Extract the [x, y] coordinate from the center of the cell holding the provided text.  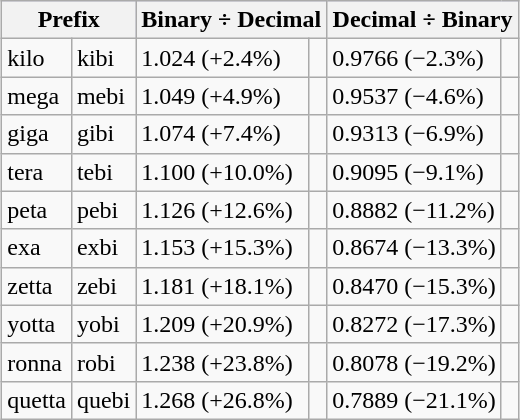
1.126 (+12.6%) [222, 210]
0.8078 (−19.2%) [414, 362]
robi [103, 362]
pebi [103, 210]
exbi [103, 248]
0.8674 (−13.3%) [414, 248]
tebi [103, 172]
ronna [37, 362]
kibi [103, 58]
yobi [103, 324]
tera [37, 172]
Binary ÷ Decimal [232, 20]
peta [37, 210]
zetta [37, 286]
1.024 (+2.4%) [222, 58]
mega [37, 96]
0.9313 (−6.9%) [414, 134]
0.8882 (−11.2%) [414, 210]
1.268 (+26.8%) [222, 400]
Prefix [69, 20]
mebi [103, 96]
0.7889 (−21.1%) [414, 400]
gibi [103, 134]
zebi [103, 286]
1.209 (+20.9%) [222, 324]
kilo [37, 58]
quetta [37, 400]
0.9095 (−9.1%) [414, 172]
1.181 (+18.1%) [222, 286]
yotta [37, 324]
1.238 (+23.8%) [222, 362]
0.9766 (−2.3%) [414, 58]
1.074 (+7.4%) [222, 134]
0.8470 (−15.3%) [414, 286]
giga [37, 134]
exa [37, 248]
1.100 (+10.0%) [222, 172]
0.8272 (−17.3%) [414, 324]
1.049 (+4.9%) [222, 96]
quebi [103, 400]
Decimal ÷ Binary [423, 20]
1.153 (+15.3%) [222, 248]
0.9537 (−4.6%) [414, 96]
